Capture the cell that displays the provided text and extract its (X, Y) central coordinate. 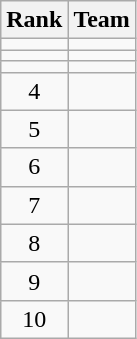
10 (34, 319)
7 (34, 205)
4 (34, 91)
Rank (34, 20)
8 (34, 243)
6 (34, 167)
Team (102, 20)
9 (34, 281)
5 (34, 129)
